Identify which cell holds the provided text, then report its [x, y] central coordinate. 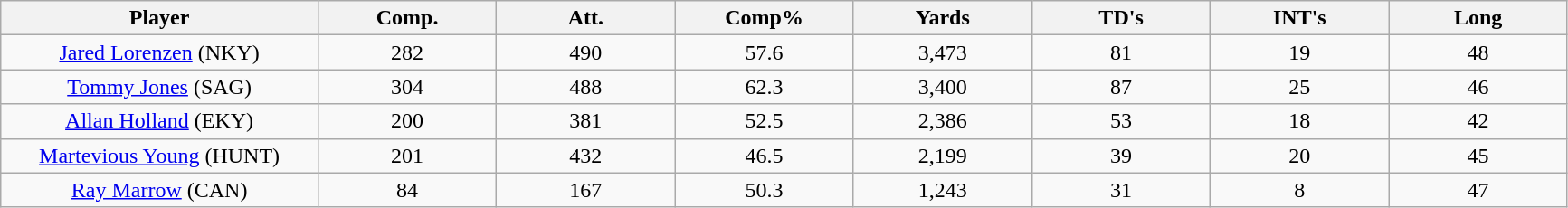
53 [1120, 121]
42 [1478, 121]
20 [1299, 156]
46.5 [764, 156]
62.3 [764, 87]
Jared Lorenzen (NKY) [159, 52]
39 [1120, 156]
48 [1478, 52]
Martevious Young (HUNT) [159, 156]
INT's [1299, 18]
432 [586, 156]
45 [1478, 156]
19 [1299, 52]
84 [407, 190]
Ray Marrow (CAN) [159, 190]
381 [586, 121]
46 [1478, 87]
18 [1299, 121]
201 [407, 156]
Player [159, 18]
282 [407, 52]
2,386 [943, 121]
490 [586, 52]
81 [1120, 52]
47 [1478, 190]
488 [586, 87]
2,199 [943, 156]
8 [1299, 190]
50.3 [764, 190]
3,400 [943, 87]
52.5 [764, 121]
31 [1120, 190]
TD's [1120, 18]
Long [1478, 18]
Comp% [764, 18]
Comp. [407, 18]
Tommy Jones (SAG) [159, 87]
Allan Holland (EKY) [159, 121]
57.6 [764, 52]
1,243 [943, 190]
87 [1120, 87]
3,473 [943, 52]
304 [407, 87]
Att. [586, 18]
200 [407, 121]
25 [1299, 87]
167 [586, 190]
Yards [943, 18]
